Search for the cell housing the specified text and yield its [X, Y] center coordinate. 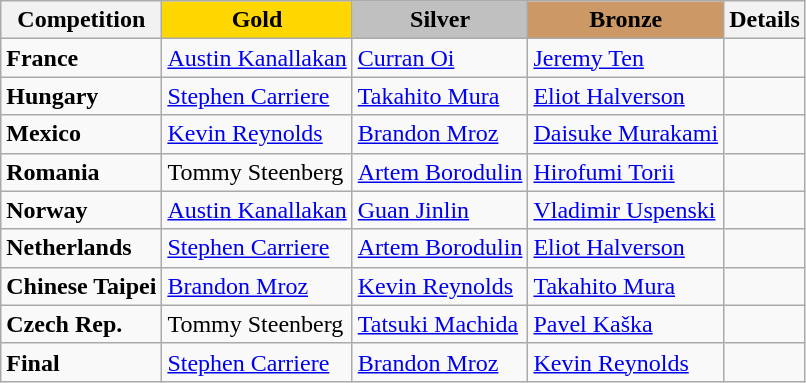
France [82, 58]
Czech Rep. [82, 324]
Curran Oi [440, 58]
Details [765, 20]
Competition [82, 20]
Mexico [82, 134]
Bronze [626, 20]
Silver [440, 20]
Chinese Taipei [82, 286]
Jeremy Ten [626, 58]
Pavel Kaška [626, 324]
Norway [82, 210]
Tatsuki Machida [440, 324]
Daisuke Murakami [626, 134]
Guan Jinlin [440, 210]
Hungary [82, 96]
Vladimir Uspenski [626, 210]
Gold [257, 20]
Romania [82, 172]
Hirofumi Torii [626, 172]
Netherlands [82, 248]
Final [82, 362]
